Provide the (X, Y) coordinate of the cell's center where the given text is located.  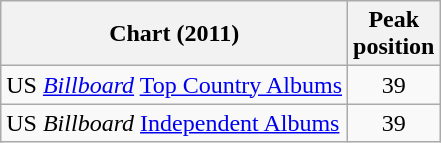
US Billboard Top Country Albums (174, 85)
US Billboard Independent Albums (174, 123)
Peakposition (394, 34)
Chart (2011) (174, 34)
